Identify which cell holds the provided text, then report its [x, y] central coordinate. 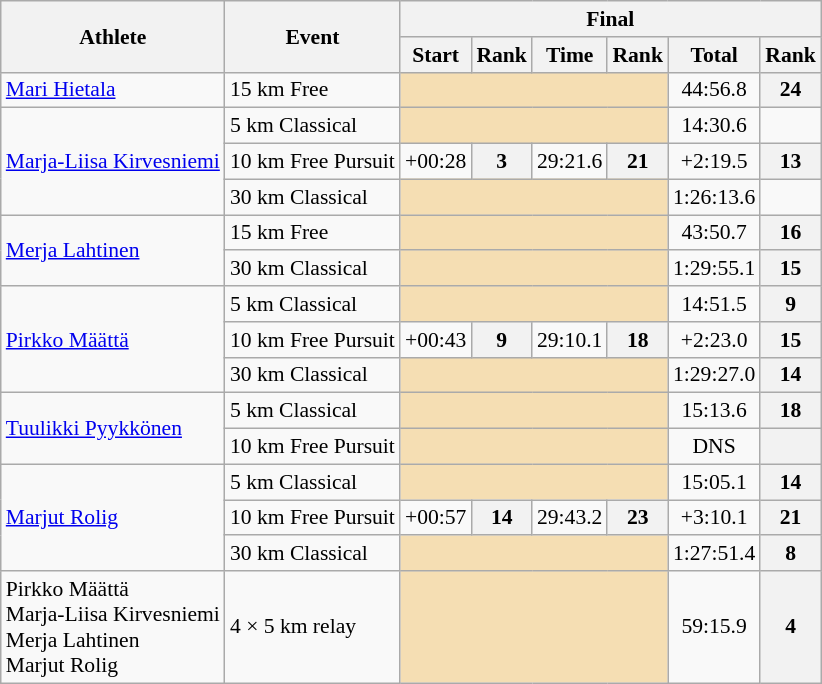
1:26:13.6 [714, 197]
Tuulikki Pyykkönen [113, 428]
3 [502, 162]
Pirkko Määttä [113, 340]
Event [312, 36]
1:29:55.1 [714, 269]
+00:43 [436, 340]
29:43.2 [570, 518]
15:05.1 [714, 482]
+2:19.5 [714, 162]
+00:57 [436, 518]
Merja Lahtinen [113, 250]
Marjut Rolig [113, 518]
24 [790, 90]
+2:23.0 [714, 340]
Athlete [113, 36]
4 [790, 627]
Final [610, 19]
Total [714, 55]
13 [790, 162]
+00:28 [436, 162]
23 [638, 518]
15:13.6 [714, 411]
59:15.9 [714, 627]
14:51.5 [714, 304]
1:29:27.0 [714, 375]
DNS [714, 447]
Mari Hietala [113, 90]
14:30.6 [714, 126]
44:56.8 [714, 90]
+3:10.1 [714, 518]
29:10.1 [570, 340]
43:50.7 [714, 233]
16 [790, 233]
Start [436, 55]
4 × 5 km relay [312, 627]
Pirkko MäättäMarja-Liisa KirvesniemiMerja LahtinenMarjut Rolig [113, 627]
Time [570, 55]
Marja-Liisa Kirvesniemi [113, 162]
29:21.6 [570, 162]
1:27:51.4 [714, 554]
8 [790, 554]
